From the cell containing the given text, extract its center point as (X, Y) coordinate. 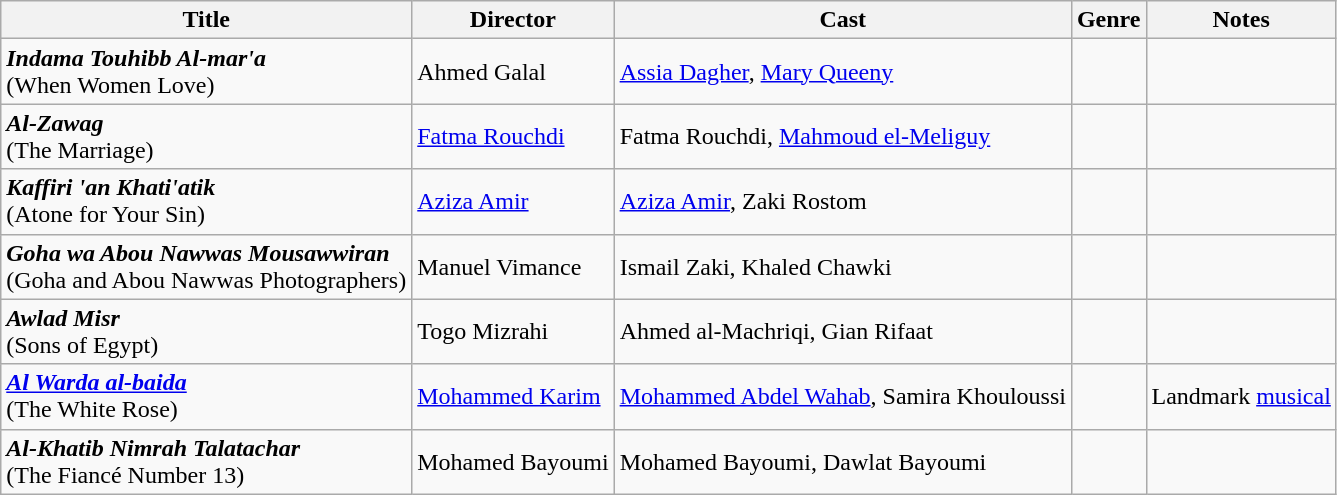
Al-Khatib Nimrah Talatachar (The Fiancé Number 13) (206, 462)
Ahmed Galal (513, 72)
Fatma Rouchdi (513, 136)
Manuel Vimance (513, 266)
Ismail Zaki, Khaled Chawki (842, 266)
Aziza Amir, Zaki Rostom (842, 202)
Fatma Rouchdi, Mahmoud el-Meliguy (842, 136)
Title (206, 20)
Al-Zawag (The Marriage) (206, 136)
Mohammed Karim (513, 396)
Mohamed Bayoumi, Dawlat Bayoumi (842, 462)
Goha wa Abou Nawwas Mousawwiran (Goha and Abou Nawwas Photographers) (206, 266)
Director (513, 20)
Cast (842, 20)
Ahmed al-Machriqi, Gian Rifaat (842, 332)
Togo Mizrahi (513, 332)
Genre (1108, 20)
Al Warda al-baida(The White Rose) (206, 396)
Mohamed Bayoumi (513, 462)
Kaffiri 'an Khati'atik (Atone for Your Sin) (206, 202)
Indama Touhibb Al-mar'a (When Women Love) (206, 72)
Landmark musical (1241, 396)
Aziza Amir (513, 202)
Notes (1241, 20)
Mohammed Abdel Wahab, Samira Khouloussi (842, 396)
Assia Dagher, Mary Queeny (842, 72)
Awlad Misr (Sons of Egypt) (206, 332)
